Pinpoint the cell where the given text exists, returning its [x, y] midpoint coordinate. 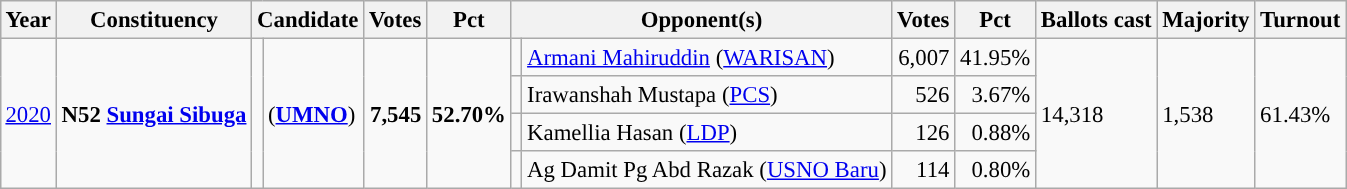
Opponent(s) [702, 20]
114 [924, 170]
2020 [28, 113]
N52 Sungai Sibuga [154, 113]
Majority [1206, 20]
41.95% [996, 57]
Ballots cast [1096, 20]
61.43% [1300, 113]
Armani Mahiruddin (WARISAN) [707, 57]
14,318 [1096, 113]
Irawanshah Mustapa (PCS) [707, 95]
526 [924, 95]
3.67% [996, 95]
0.88% [996, 133]
Constituency [154, 20]
6,007 [924, 57]
52.70% [470, 113]
Kamellia Hasan (LDP) [707, 133]
(UMNO) [314, 113]
Turnout [1300, 20]
Candidate [308, 20]
Ag Damit Pg Abd Razak (USNO Baru) [707, 170]
7,545 [396, 113]
Year [28, 20]
126 [924, 133]
1,538 [1206, 113]
0.80% [996, 170]
